Determine the [X, Y] coordinate at the center of the cell enclosing the given text.  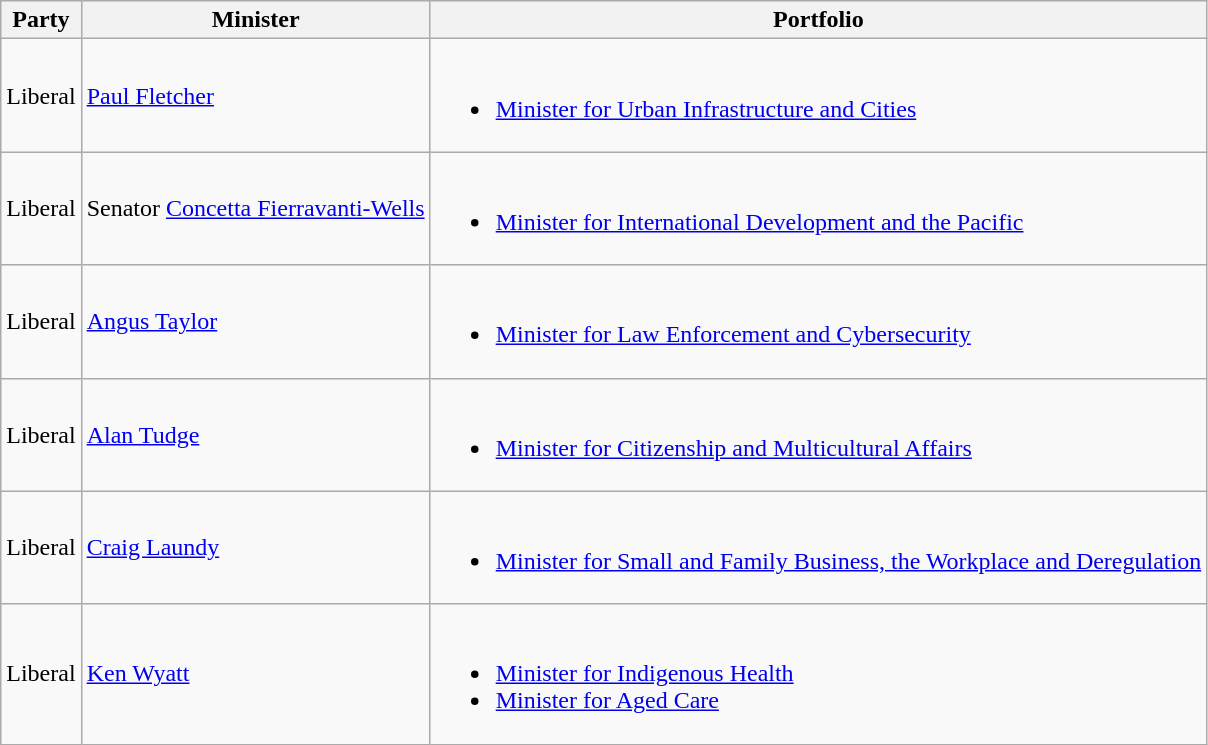
Party [41, 20]
Senator Concetta Fierravanti-Wells [256, 208]
Minister for Law Enforcement and Cybersecurity [818, 322]
Portfolio [818, 20]
Minister for Citizenship and Multicultural Affairs [818, 434]
Minister for Indigenous HealthMinister for Aged Care [818, 674]
Ken Wyatt [256, 674]
Minister for Urban Infrastructure and Cities [818, 96]
Craig Laundy [256, 548]
Minister for International Development and the Pacific [818, 208]
Paul Fletcher [256, 96]
Alan Tudge [256, 434]
Angus Taylor [256, 322]
Minister for Small and Family Business, the Workplace and Deregulation [818, 548]
Minister [256, 20]
